Identify which cell holds the provided text, then report its [X, Y] central coordinate. 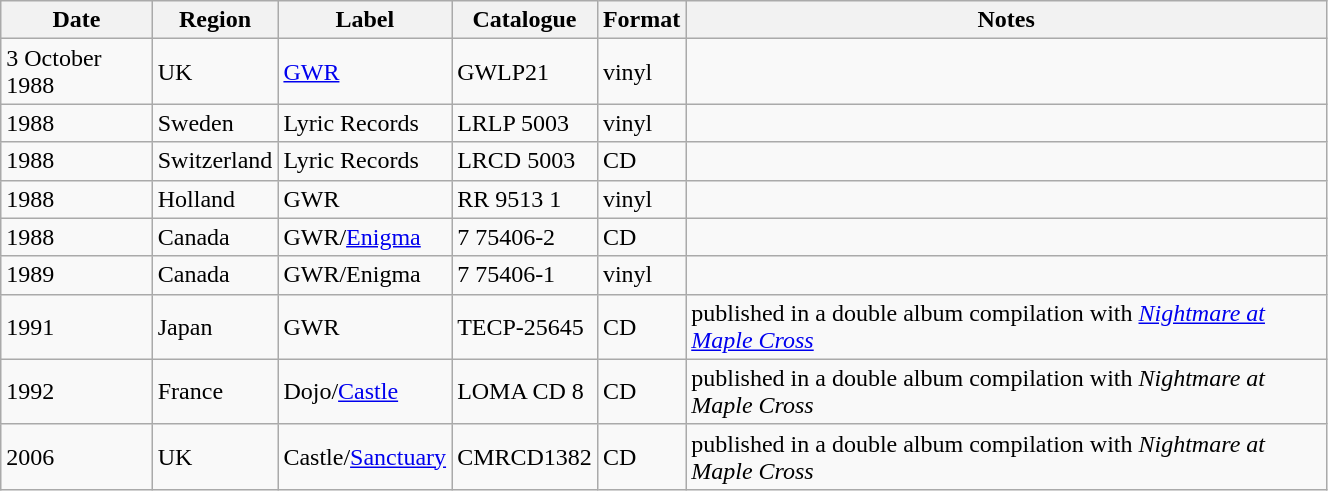
CMRCD1382 [525, 456]
1992 [76, 392]
1991 [76, 326]
Holland [215, 199]
1989 [76, 275]
3 October 1988 [76, 72]
TECP-25645 [525, 326]
Castle/Sanctuary [365, 456]
Sweden [215, 123]
Label [365, 20]
Date [76, 20]
LOMA CD 8 [525, 392]
Dojo/Castle [365, 392]
Format [641, 20]
2006 [76, 456]
LRLP 5003 [525, 123]
RR 9513 1 [525, 199]
France [215, 392]
GWLP21 [525, 72]
Notes [1006, 20]
Switzerland [215, 161]
Region [215, 20]
Japan [215, 326]
7 75406-2 [525, 237]
Catalogue [525, 20]
LRCD 5003 [525, 161]
7 75406-1 [525, 275]
